For the text-containing cell, return its midpoint in (X, Y) coordinate format. 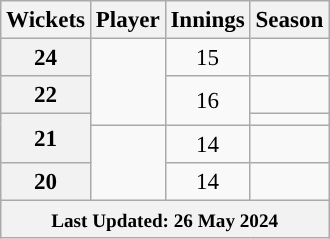
22 (46, 95)
20 (46, 182)
16 (208, 100)
Season (290, 20)
Innings (208, 20)
24 (46, 58)
Wickets (46, 20)
21 (46, 138)
Last Updated: 26 May 2024 (165, 219)
Player (128, 20)
15 (208, 58)
